Return the (X, Y) coordinate for the center point of the cell that contains the specified text.  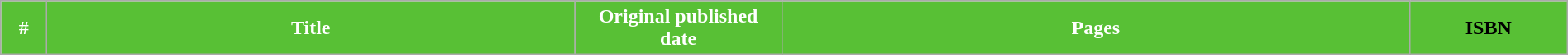
Title (311, 28)
Pages (1097, 28)
Original published date (678, 28)
ISBN (1489, 28)
# (24, 28)
